Provide the [X, Y] coordinate of the cell's center where the given text is located.  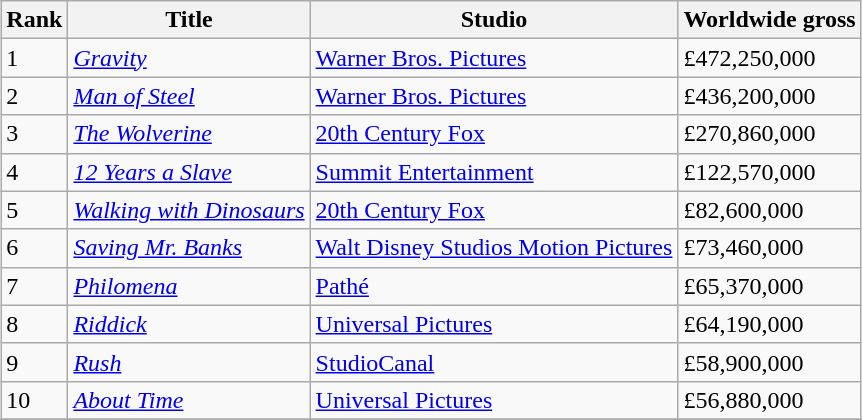
Title [189, 20]
StudioCanal [494, 362]
3 [34, 134]
The Wolverine [189, 134]
Man of Steel [189, 96]
About Time [189, 400]
12 Years a Slave [189, 172]
Walt Disney Studios Motion Pictures [494, 248]
Summit Entertainment [494, 172]
5 [34, 210]
£472,250,000 [770, 58]
Saving Mr. Banks [189, 248]
£56,880,000 [770, 400]
£82,600,000 [770, 210]
£436,200,000 [770, 96]
Riddick [189, 324]
£270,860,000 [770, 134]
Worldwide gross [770, 20]
1 [34, 58]
Philomena [189, 286]
Rank [34, 20]
4 [34, 172]
£65,370,000 [770, 286]
Studio [494, 20]
6 [34, 248]
£64,190,000 [770, 324]
£73,460,000 [770, 248]
Pathé [494, 286]
7 [34, 286]
Walking with Dinosaurs [189, 210]
10 [34, 400]
2 [34, 96]
Gravity [189, 58]
8 [34, 324]
£58,900,000 [770, 362]
9 [34, 362]
Rush [189, 362]
£122,570,000 [770, 172]
